Find where the given text appears and provide that cell's center as [X, Y] coordinate. 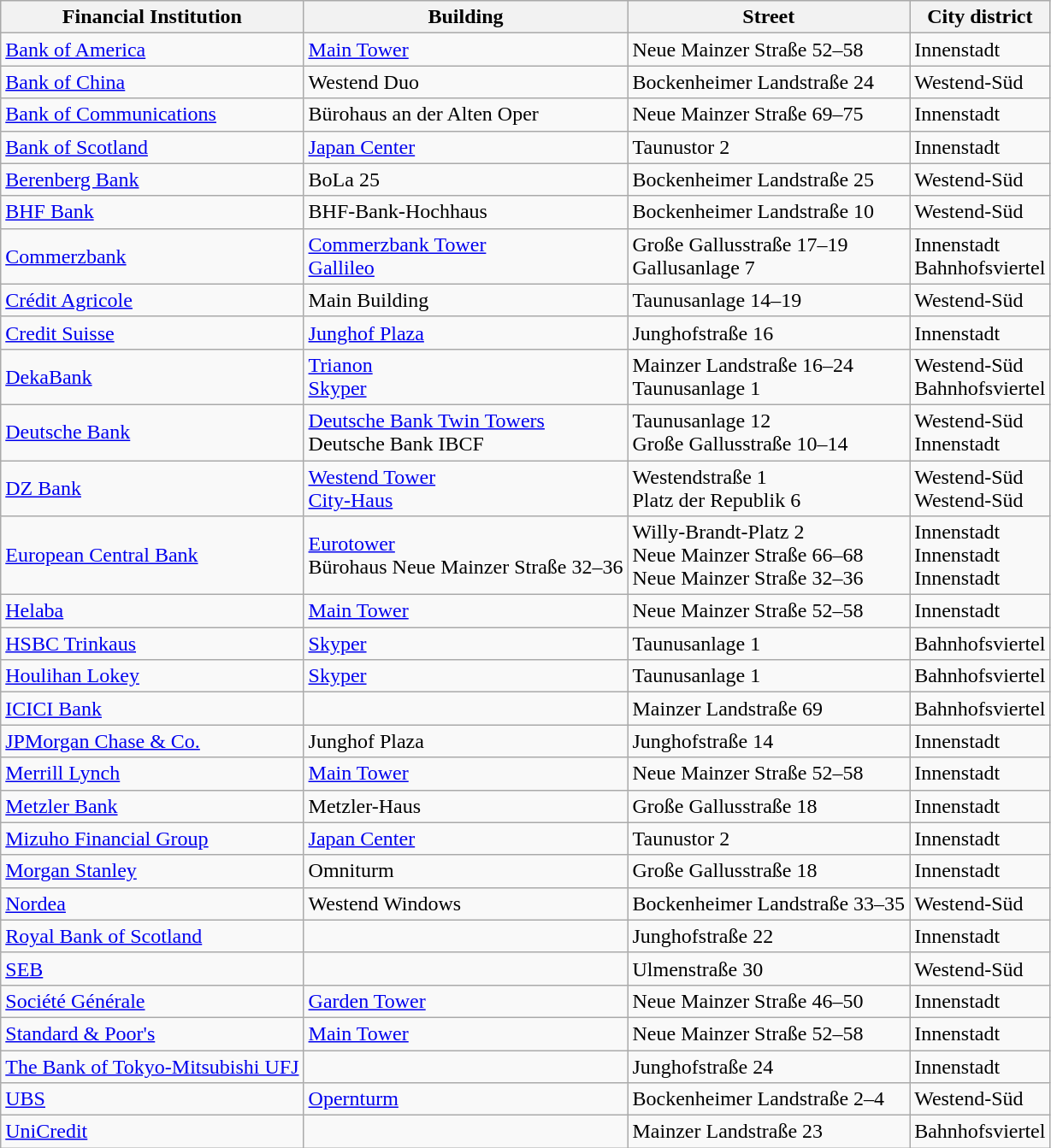
JPMorgan Chase & Co. [152, 741]
HSBC Trinkaus [152, 644]
Bank of Communications [152, 115]
Taunusanlage 14–19 [769, 300]
BoLa 25 [465, 180]
Commerzbank TowerGallileo [465, 256]
Main Building [465, 300]
Bank of America [152, 50]
Neue Mainzer Straße 69–75 [769, 115]
Morgan Stanley [152, 871]
Berenberg Bank [152, 180]
UniCredit [152, 1132]
Taunusanlage 12Große Gallusstraße 10–14 [769, 433]
Bockenheimer Landstraße 2–4 [769, 1099]
InnenstadtBahnhofsviertel [980, 256]
Westend Windows [465, 904]
Bockenheimer Landstraße 24 [769, 82]
Building [465, 17]
Westend-SüdBahnhofsviertel [980, 376]
Bockenheimer Landstraße 33–35 [769, 904]
Große Gallusstraße 17–19Gallusanlage 7 [769, 256]
ICICI Bank [152, 709]
Metzler-Haus [465, 806]
DZ Bank [152, 487]
Merrill Lynch [152, 774]
InnenstadtInnenstadtInnenstadt [980, 556]
BHF-Bank-Hochhaus [465, 212]
Houlihan Lokey [152, 676]
European Central Bank [152, 556]
Garden Tower [465, 1001]
Westend TowerCity-Haus [465, 487]
Bockenheimer Landstraße 25 [769, 180]
Mainzer Landstraße 69 [769, 709]
Bockenheimer Landstraße 10 [769, 212]
Helaba [152, 611]
Bürohaus an der Alten Oper [465, 115]
Metzler Bank [152, 806]
The Bank of Tokyo-Mitsubishi UFJ [152, 1066]
Westend Duo [465, 82]
City district [980, 17]
Société Générale [152, 1001]
Deutsche Bank Twin TowersDeutsche Bank IBCF [465, 433]
Junghofstraße 16 [769, 333]
Westend-SüdWestend-Süd [980, 487]
Street [769, 17]
Junghofstraße 24 [769, 1066]
DekaBank [152, 376]
Westend-SüdInnenstadt [980, 433]
Commerzbank [152, 256]
TrianonSkyper [465, 376]
Junghofstraße 22 [769, 936]
Nordea [152, 904]
EurotowerBürohaus Neue Mainzer Straße 32–36 [465, 556]
Junghofstraße 14 [769, 741]
Bank of Scotland [152, 147]
SEB [152, 968]
Ulmenstraße 30 [769, 968]
Credit Suisse [152, 333]
Standard & Poor's [152, 1033]
Neue Mainzer Straße 46–50 [769, 1001]
Bank of China [152, 82]
Omniturm [465, 871]
UBS [152, 1099]
Financial Institution [152, 17]
Crédit Agricole [152, 300]
BHF Bank [152, 212]
Opernturm [465, 1099]
Westendstraße 1Platz der Republik 6 [769, 487]
Deutsche Bank [152, 433]
Mizuho Financial Group [152, 839]
Willy-Brandt-Platz 2Neue Mainzer Straße 66–68Neue Mainzer Straße 32–36 [769, 556]
Mainzer Landstraße 16–24Taunusanlage 1 [769, 376]
Royal Bank of Scotland [152, 936]
Mainzer Landstraße 23 [769, 1132]
